Locate the cell with the specified text and output its (x, y) center coordinate. 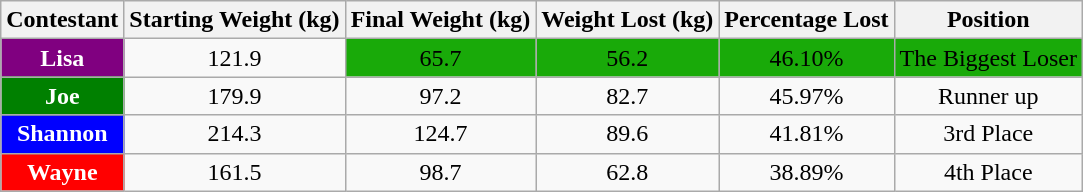
Contestant (62, 20)
98.7 (440, 172)
38.89% (806, 172)
3rd Place (988, 134)
Weight Lost (kg) (628, 20)
124.7 (440, 134)
Wayne (62, 172)
89.6 (628, 134)
Runner up (988, 96)
46.10% (806, 58)
Lisa (62, 58)
The Biggest Loser (988, 58)
Position (988, 20)
62.8 (628, 172)
4th Place (988, 172)
41.81% (806, 134)
82.7 (628, 96)
214.3 (234, 134)
56.2 (628, 58)
Joe (62, 96)
179.9 (234, 96)
121.9 (234, 58)
65.7 (440, 58)
97.2 (440, 96)
Percentage Lost (806, 20)
Shannon (62, 134)
45.97% (806, 96)
Final Weight (kg) (440, 20)
Starting Weight (kg) (234, 20)
161.5 (234, 172)
